Determine the (x, y) coordinate at the center of the cell enclosing the given text.  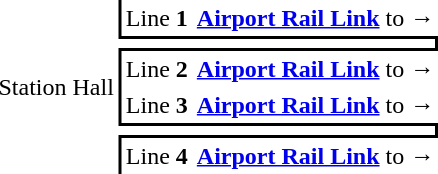
Line 2 (155, 69)
Line 4 (155, 156)
Line 1 (155, 18)
Line 3 (155, 105)
